Pinpoint the cell where the given text exists, returning its [X, Y] midpoint coordinate. 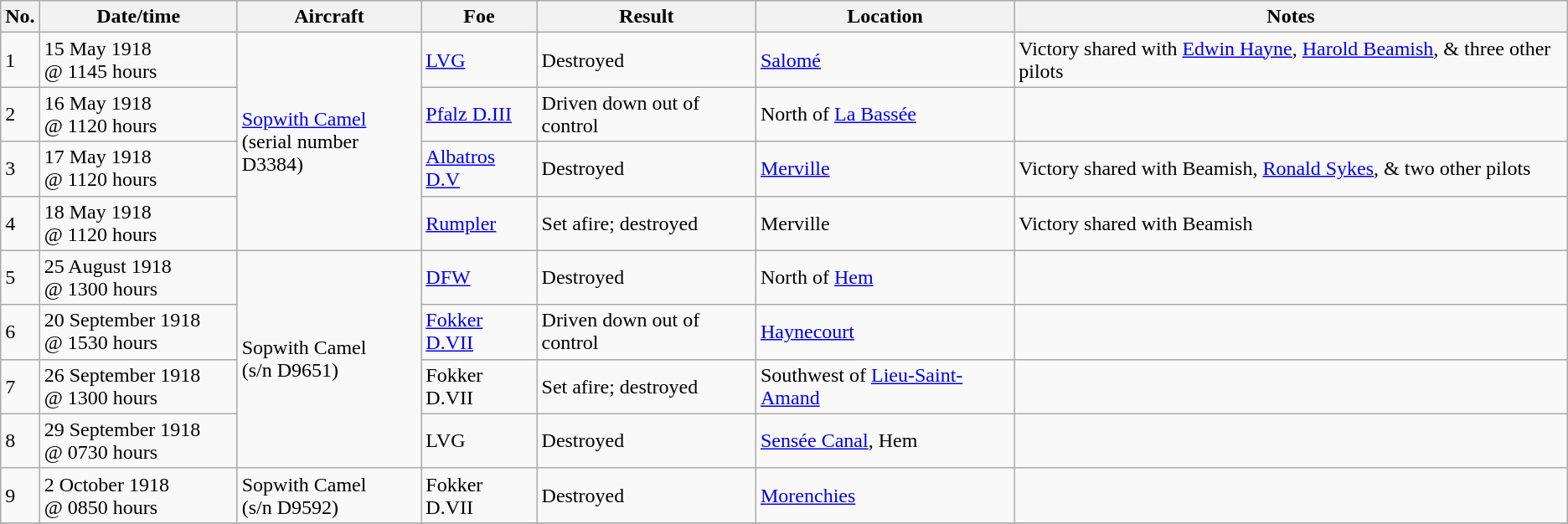
18 May 1918@ 1120 hours [138, 223]
Victory shared with Edwin Hayne, Harold Beamish, & three other pilots [1292, 60]
Sopwith Camel(serial number D3384) [329, 141]
7 [20, 387]
DFW [479, 278]
No. [20, 17]
25 August 1918@ 1300 hours [138, 278]
29 September 1918@ 0730 hours [138, 440]
2 [20, 114]
1 [20, 60]
2 October 1918@ 0850 hours [138, 496]
16 May 1918@ 1120 hours [138, 114]
North of Hem [885, 278]
8 [20, 440]
Location [885, 17]
Rumpler [479, 223]
15 May 1918@ 1145 hours [138, 60]
Salomé [885, 60]
3 [20, 169]
Aircraft [329, 17]
Result [647, 17]
5 [20, 278]
Haynecourt [885, 331]
Morenchies [885, 496]
Sopwith Camel(s/n D9651) [329, 359]
Sopwith Camel(s/n D9592) [329, 496]
North of La Bassée [885, 114]
20 September 1918@ 1530 hours [138, 331]
Southwest of Lieu-Saint-Amand [885, 387]
17 May 1918@ 1120 hours [138, 169]
Sensée Canal, Hem [885, 440]
26 September 1918@ 1300 hours [138, 387]
Notes [1292, 17]
Victory shared with Beamish [1292, 223]
Date/time [138, 17]
Foe [479, 17]
4 [20, 223]
Victory shared with Beamish, Ronald Sykes, & two other pilots [1292, 169]
9 [20, 496]
Albatros D.V [479, 169]
Pfalz D.III [479, 114]
6 [20, 331]
